For the text-containing cell, return its midpoint in [x, y] coordinate format. 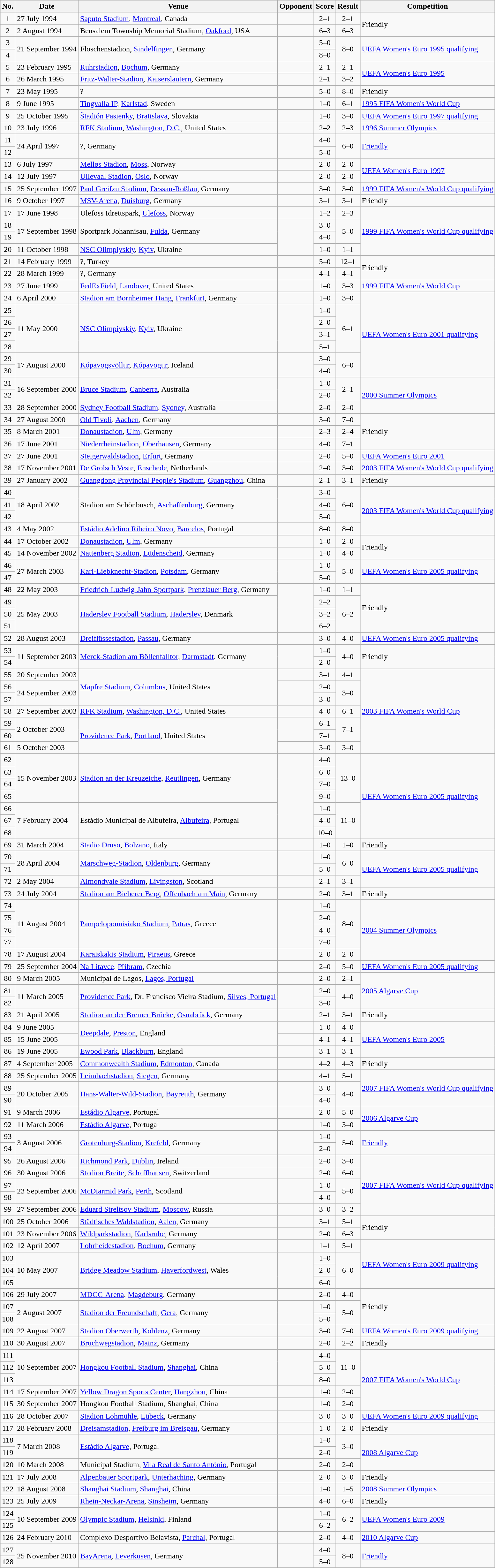
26 March 1995 [47, 79]
Stadio Druso, Bolzano, Italy [178, 845]
Lohrheidestadion, Bochum, Germany [178, 1246]
43 [8, 529]
7 March 2008 [47, 1446]
117 [8, 1428]
28 September 2000 [47, 407]
BayArena, Leverkusen, Germany [178, 1556]
17 October 2002 [47, 541]
Olympic Stadium, Helsinki, Finland [178, 1519]
25 September 2004 [47, 966]
UEFA Women's Euro 1997 [428, 170]
67 [8, 821]
MDCC-Arena, Magdeburg, Germany [178, 1294]
51 [8, 626]
44 [8, 541]
Stadion am Bornheimer Hang, Frankfurt, Germany [178, 298]
Floschenstadion, Sindelfingen, Germany [178, 49]
62 [8, 760]
2 August 1994 [47, 31]
115 [8, 1404]
11 March 2006 [47, 1124]
78 [8, 954]
82 [8, 1003]
7 [8, 91]
126 [8, 1538]
1999 FIFA Women's World Cup [428, 286]
18 [8, 225]
Paul Greifzu Stadium, Dessau-Roßlau, Germany [178, 189]
5 [8, 67]
Municipal de Lagos, Lagos, Portugal [178, 979]
39 [8, 480]
9 March 2005 [47, 979]
37 [8, 456]
Dreisamstadion, Freiburg im Breisgau, Germany [178, 1428]
Deepdale, Preston, England [178, 1033]
58 [8, 711]
De Grolsch Veste, Enschede, Netherlands [178, 468]
18 April 2002 [47, 504]
11 September 2003 [47, 656]
46 [8, 565]
27 June 1999 [47, 286]
41 [8, 504]
25 September 1997 [47, 189]
1996 Summer Olympics [428, 128]
12 July 1997 [47, 177]
95 [8, 1161]
Štadión Pasienky, Bratislava, Slovakia [178, 116]
52 [8, 638]
97 [8, 1185]
84 [8, 1027]
23 September 2006 [47, 1191]
Haderslev Football Stadium, Haderslev, Denmark [178, 614]
109 [8, 1331]
87 [8, 1064]
17 June 2001 [47, 444]
UEFA Women's Euro 2001 qualifying [428, 334]
118 [8, 1440]
UEFA Women's Euro 2005 [428, 1039]
Eduard Streltsov Stadium, Moscow, Russia [178, 1209]
102 [8, 1246]
22 [8, 274]
54 [8, 663]
91 [8, 1112]
56 [8, 687]
119 [8, 1452]
100 [8, 1222]
17 November 2001 [47, 468]
14 [8, 177]
1–2 [325, 213]
8 [8, 103]
30 [8, 371]
66 [8, 808]
114 [8, 1392]
Ulefoss Idrettspark, Ulefoss, Norway [178, 213]
Steigerwaldstadion, Erfurt, Germany [178, 456]
Bridge Meadow Stadium, Haverfordwest, Wales [178, 1270]
29 July 2007 [47, 1294]
Kópavogsvöllur, Kópavogur, Iceland [178, 365]
76 [8, 930]
101 [8, 1234]
2 August 2007 [47, 1313]
107 [8, 1307]
122 [8, 1489]
61 [8, 748]
30 August 2006 [47, 1173]
28 March 1999 [47, 274]
45 [8, 553]
85 [8, 1039]
Bruchwegstadion, Mainz, Germany [178, 1343]
27 July 1994 [47, 19]
27 [8, 334]
UEFA Women's Euro 1995 [428, 73]
83 [8, 1015]
10 September 2007 [47, 1367]
77 [8, 942]
20 [8, 249]
Fritz-Walter-Stadion, Kaiserslautern, Germany [178, 79]
23 May 1995 [47, 91]
70 [8, 857]
2 October 2003 [47, 729]
9 October 1997 [47, 201]
Providence Park, Portland, United States [178, 735]
2006 Algarve Cup [428, 1118]
Estádio Adelino Ribeiro Novo, Barcelos, Portugal [178, 529]
4 September 2005 [47, 1064]
No. [8, 6]
Na Litavce, Příbram, Czechia [178, 966]
22 August 2007 [47, 1331]
4 May 2002 [47, 529]
69 [8, 845]
25 July 2009 [47, 1501]
24 July 2004 [47, 893]
116 [8, 1416]
Stadion an der Kreuzeiche, Reutlingen, Germany [178, 778]
106 [8, 1294]
24 February 2010 [47, 1538]
2008 Algarve Cup [428, 1452]
98 [8, 1197]
40 [8, 492]
27 June 2001 [47, 456]
31 March 2004 [47, 845]
90 [8, 1100]
47 [8, 578]
2005 Algarve Cup [428, 991]
24 [8, 298]
Stadion der Freundschaft, Gera, Germany [178, 1313]
123 [8, 1501]
71 [8, 869]
17 August 2004 [47, 954]
124 [8, 1513]
36 [8, 444]
59 [8, 723]
57 [8, 699]
9 March 2006 [47, 1112]
49 [8, 602]
24 April 1997 [47, 146]
74 [8, 905]
65 [8, 796]
2 [8, 31]
50 [8, 614]
30 August 2007 [47, 1343]
Ullevaal Stadion, Oslo, Norway [178, 177]
Tingvalla IP, Karlstad, Sweden [178, 103]
10 May 2007 [47, 1270]
9 [8, 116]
19 June 2005 [47, 1051]
Ruhrstadion, Bochum, Germany [178, 67]
2003 FIFA Women's World Cup [428, 711]
Stadion Oberwerth, Koblenz, Germany [178, 1331]
1–5 [348, 1489]
Friedrich-Ludwig-Jahn-Sportpark, Prenzlauer Berg, Germany [178, 590]
96 [8, 1173]
23 July 1996 [47, 128]
10 March 2008 [47, 1465]
21 [8, 261]
Städtisches Waldstadion, Aalen, Germany [178, 1222]
27 August 2000 [47, 420]
17 August 2000 [47, 365]
6 April 2000 [47, 298]
5 October 2003 [47, 748]
27 January 2002 [47, 480]
23 February 1995 [47, 67]
Niederrheinstadion, Oberhausen, Germany [178, 444]
Ewood Park, Blackburn, England [178, 1051]
Pampeloponnisiako Stadium, Patras, Greece [178, 924]
17 September 2007 [47, 1392]
Rhein-Neckar-Arena, Sinsheim, Germany [178, 1501]
25 September 2005 [47, 1076]
Mapfre Stadium, Columbus, United States [178, 687]
20 September 2003 [47, 675]
28 February 2008 [47, 1428]
11 October 1998 [47, 249]
13–0 [348, 778]
10 September 2009 [47, 1519]
16 [8, 201]
92 [8, 1124]
3 [8, 43]
8 March 2001 [47, 432]
28 [8, 346]
15 [8, 189]
128 [8, 1562]
Stadion am Bieberer Berg, Offenbach am Main, Germany [178, 893]
17 September 1998 [47, 231]
9 June 1995 [47, 103]
23 November 2006 [47, 1234]
Stadion am Schönbusch, Aschaffenburg, Germany [178, 504]
18 August 2008 [47, 1489]
Wildparkstadion, Karlsruhe, Germany [178, 1234]
Municipal Stadium, Vila Real de Santo António, Portugal [178, 1465]
4–2 [325, 1064]
2000 Summer Olympics [428, 395]
Shanghai Stadium, Shanghai, China [178, 1489]
16 September 2000 [47, 389]
Marschweg-Stadion, Oldenburg, Germany [178, 863]
30 September 2007 [47, 1404]
Bruce Stadium, Canberra, Australia [178, 389]
25 May 2003 [47, 614]
11 August 2004 [47, 924]
Stadion an der Bremer Brücke, Osnabrück, Germany [178, 1015]
Bensalem Township Memorial Stadium, Oakford, USA [178, 31]
33 [8, 407]
Karaiskakis Stadium, Piraeus, Greece [178, 954]
6 July 1997 [47, 164]
UEFA Women's Euro 2001 [428, 456]
Stadion Lohmühle, Lübeck, Germany [178, 1416]
Sydney Football Stadium, Sydney, Australia [178, 407]
1995 FIFA Women's World Cup [428, 103]
Old Tivoli, Aachen, Germany [178, 420]
Nattenberg Stadion, Lüdenscheid, Germany [178, 553]
21 September 1994 [47, 49]
4–3 [348, 1064]
12 April 2007 [47, 1246]
105 [8, 1282]
? [178, 91]
Saputo Stadium, Montreal, Canada [178, 19]
11 [8, 140]
Date [47, 6]
2–4 [348, 432]
10–0 [325, 833]
Grotenburg-Stadion, Krefeld, Germany [178, 1143]
UEFA Women's Euro 1995 qualifying [428, 49]
10 [8, 128]
Almondvale Stadium, Livingston, Scotland [178, 881]
48 [8, 590]
Hans-Walter-Wild-Stadion, Bayreuth, Germany [178, 1094]
20 October 2005 [47, 1094]
104 [8, 1270]
14 November 2002 [47, 553]
11 March 2005 [47, 997]
72 [8, 881]
35 [8, 432]
Opponent [296, 6]
2007 FIFA Women's World Cup [428, 1380]
13 [8, 164]
17 [8, 213]
11 May 2000 [47, 328]
Yellow Dragon Sports Center, Hangzhou, China [178, 1392]
Result [348, 6]
64 [8, 784]
23 [8, 286]
Leimbachstadion, Siegen, Germany [178, 1076]
Score [325, 6]
McDiarmid Park, Perth, Scotland [178, 1191]
21 April 2005 [47, 1015]
UEFA Women's Euro 2009 [428, 1519]
29 [8, 359]
Complexo Desportivo Belavista, Parchal, Portugal [178, 1538]
Melløs Stadion, Moss, Norway [178, 164]
17 June 1998 [47, 213]
Venue [178, 6]
25 [8, 310]
Providence Park, Dr. Francisco Vieira Stadium, Silves, Portugal [178, 997]
Estádio Municipal de Albufeira, Albufeira, Portugal [178, 821]
86 [8, 1051]
24 September 2003 [47, 693]
80 [8, 979]
Commonwealth Stadium, Edmonton, Canada [178, 1064]
19 [8, 237]
127 [8, 1550]
32 [8, 395]
2010 Algarve Cup [428, 1538]
27 March 2003 [47, 572]
112 [8, 1367]
75 [8, 918]
25 October 2006 [47, 1222]
Stadion Breite, Schaffhausen, Switzerland [178, 1173]
93 [8, 1137]
88 [8, 1076]
42 [8, 517]
25 October 1995 [47, 116]
99 [8, 1209]
1 [8, 19]
Karl-Liebknecht-Stadion, Potsdam, Germany [178, 572]
60 [8, 735]
89 [8, 1088]
38 [8, 468]
12 [8, 152]
81 [8, 991]
110 [8, 1343]
103 [8, 1258]
2004 Summer Olympics [428, 930]
FedExField, Landover, United States [178, 286]
73 [8, 893]
15 June 2005 [47, 1039]
55 [8, 675]
31 [8, 383]
Competition [428, 6]
2 May 2004 [47, 881]
9 June 2005 [47, 1027]
Alpenbauer Sportpark, Unterhaching, Germany [178, 1477]
27 September 2006 [47, 1209]
25 November 2010 [47, 1556]
14 February 1999 [47, 261]
26 [8, 322]
120 [8, 1465]
3 August 2006 [47, 1143]
27 September 2003 [47, 711]
17 July 2008 [47, 1477]
68 [8, 833]
63 [8, 772]
Merck-Stadion am Böllenfalltor, Darmstadt, Germany [178, 656]
79 [8, 966]
Guangdong Provincial People's Stadium, Guangzhou, China [178, 480]
7 February 2004 [47, 821]
4 [8, 55]
3–3 [348, 286]
15 November 2003 [47, 778]
125 [8, 1526]
6 [8, 79]
12–1 [348, 261]
28 April 2004 [47, 863]
Richmond Park, Dublin, Ireland [178, 1161]
113 [8, 1380]
111 [8, 1355]
121 [8, 1477]
108 [8, 1319]
2008 Summer Olympics [428, 1489]
28 October 2007 [47, 1416]
34 [8, 420]
94 [8, 1149]
22 May 2003 [47, 590]
53 [8, 650]
?, Turkey [178, 261]
MSV-Arena, Duisburg, Germany [178, 201]
UEFA Women's Euro 1997 qualifying [428, 116]
9–0 [325, 796]
28 August 2003 [47, 638]
26 August 2006 [47, 1161]
Sportpark Johannisau, Fulda, Germany [178, 231]
Dreiflüssestadion, Passau, Germany [178, 638]
